Determine the [x, y] coordinate at the center of the cell enclosing the given text.  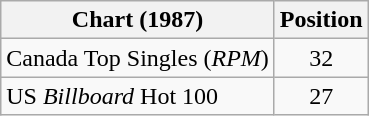
Position [321, 20]
Canada Top Singles (RPM) [138, 58]
US Billboard Hot 100 [138, 96]
Chart (1987) [138, 20]
32 [321, 58]
27 [321, 96]
